Pinpoint the cell where the given text exists, returning its [X, Y] midpoint coordinate. 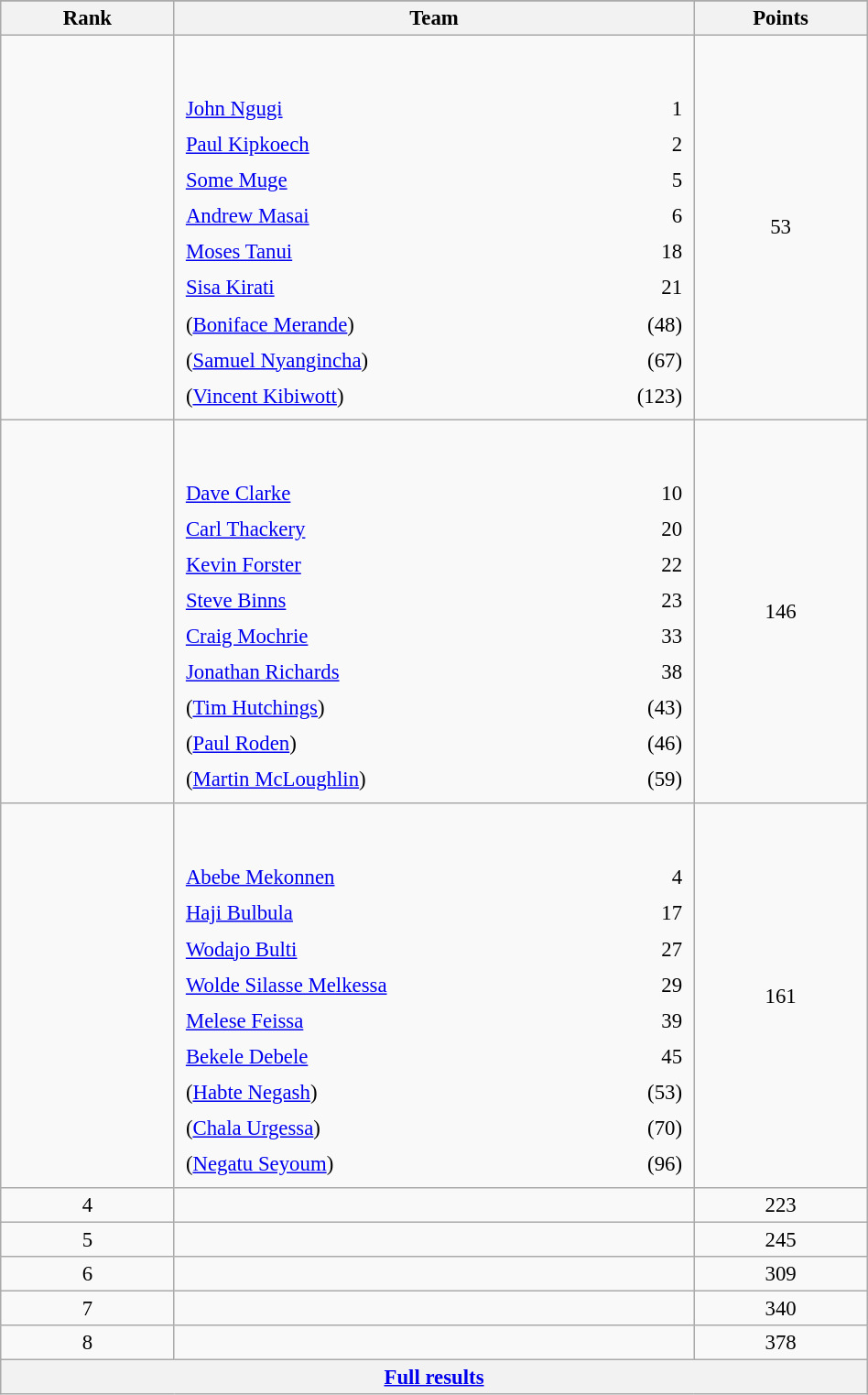
378 [780, 1343]
Sisa Kirati [377, 288]
Haji Bulbula [390, 913]
245 [780, 1239]
(Samuel Nyangincha) [377, 359]
John Ngugi [377, 109]
33 [640, 637]
1 [632, 109]
Andrew Masai [377, 216]
Carl Thackery [385, 529]
Dave Clarke [385, 493]
(Tim Hutchings) [385, 708]
Points [780, 18]
39 [644, 1020]
Craig Mochrie [385, 637]
309 [780, 1274]
Melese Feissa [390, 1020]
8 [88, 1343]
38 [640, 672]
23 [640, 601]
Jonathan Richards [385, 672]
2 [632, 145]
Wodajo Bulti [390, 949]
223 [780, 1205]
(43) [640, 708]
Team [434, 18]
Moses Tanui [377, 252]
Abebe Mekonnen [390, 877]
(123) [632, 396]
Bekele Debele [390, 1056]
53 [780, 227]
18 [632, 252]
(59) [640, 779]
22 [640, 564]
10 [640, 493]
(67) [632, 359]
(Negatu Seyoum) [390, 1163]
Wolde Silasse Melkessa [390, 985]
20 [640, 529]
17 [644, 913]
7 [88, 1309]
(Martin McLoughlin) [385, 779]
(53) [644, 1092]
(Habte Negash) [390, 1092]
(48) [632, 323]
Some Muge [377, 180]
(46) [640, 744]
(Paul Roden) [385, 744]
(Chala Urgessa) [390, 1128]
161 [780, 995]
(Boniface Merande) [377, 323]
146 [780, 612]
Rank [88, 18]
27 [644, 949]
21 [632, 288]
Paul Kipkoech [377, 145]
(96) [644, 1163]
(70) [644, 1128]
(Vincent Kibiwott) [377, 396]
45 [644, 1056]
340 [780, 1309]
Steve Binns [385, 601]
Kevin Forster [385, 564]
29 [644, 985]
Full results [434, 1378]
